Find where the given text appears and provide that cell's center as (X, Y) coordinate. 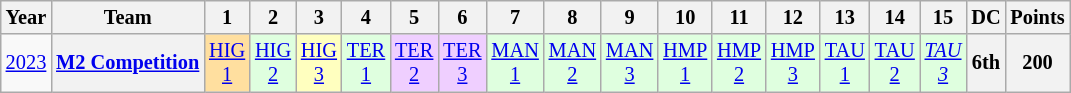
HIG3 (319, 63)
MAN2 (572, 63)
9 (630, 17)
TAU1 (845, 63)
4 (366, 17)
200 (1037, 63)
TER1 (366, 63)
15 (944, 17)
TAU3 (944, 63)
6th (986, 63)
2 (273, 17)
14 (895, 17)
13 (845, 17)
Team (128, 17)
10 (685, 17)
11 (739, 17)
M2 Competition (128, 63)
MAN3 (630, 63)
8 (572, 17)
2023 (26, 63)
HIG1 (227, 63)
MAN1 (514, 63)
TER3 (462, 63)
HMP1 (685, 63)
TER2 (414, 63)
Points (1037, 17)
3 (319, 17)
HMP3 (793, 63)
Year (26, 17)
7 (514, 17)
12 (793, 17)
TAU2 (895, 63)
HIG2 (273, 63)
HMP2 (739, 63)
1 (227, 17)
5 (414, 17)
6 (462, 17)
DC (986, 17)
